Locate the cell with the specified text and output its (X, Y) center coordinate. 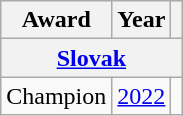
2022 (142, 96)
Champion (56, 96)
Award (56, 20)
Year (142, 20)
Slovak (92, 58)
